Pinpoint the cell where the given text exists, returning its (x, y) midpoint coordinate. 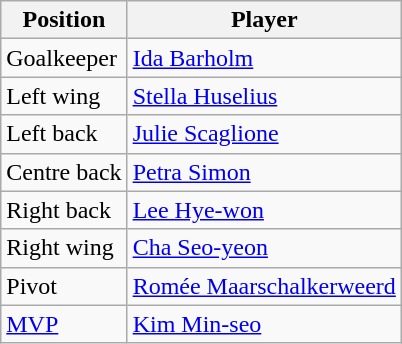
Lee Hye-won (264, 210)
Right wing (64, 248)
Player (264, 20)
MVP (64, 324)
Petra Simon (264, 172)
Pivot (64, 286)
Position (64, 20)
Right back (64, 210)
Goalkeeper (64, 58)
Left wing (64, 96)
Kim Min-seo (264, 324)
Left back (64, 134)
Cha Seo-yeon (264, 248)
Julie Scaglione (264, 134)
Ida Barholm (264, 58)
Romée Maarschalkerweerd (264, 286)
Centre back (64, 172)
Stella Huselius (264, 96)
